Provide the (X, Y) coordinate of the cell's center where the given text is located.  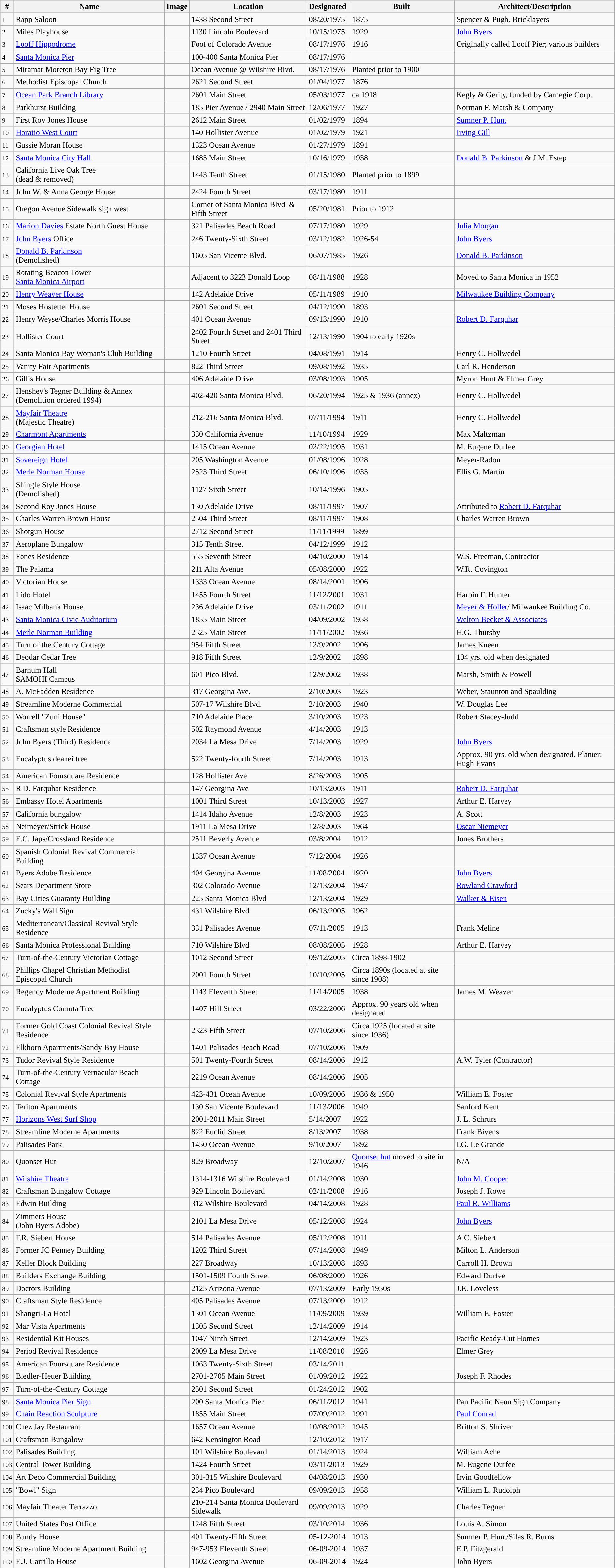
Bay Cities Guaranty Building (89, 898)
401 Ocean Avenue (248, 319)
1605 San Vicente Blvd. (248, 255)
2 (7, 32)
12/10/2007 (329, 1161)
06/07/1985 (329, 255)
11/09/2009 (329, 1313)
01/24/2012 (329, 1389)
Parkhurst Building (89, 107)
Hollister Court (89, 336)
Art Deco Commercial Building (89, 1477)
Louis A. Simon (535, 1524)
1920 (402, 873)
Foot of Colorado Avenue (248, 44)
405 Palisades Avenue (248, 1301)
67 (7, 958)
08/08/2005 (329, 945)
92 (7, 1326)
1909 (402, 1047)
1012 Second Street (248, 958)
94 (7, 1351)
2101 La Mesa Drive (248, 1221)
2511 Beverly Avenue (248, 839)
Aeroplane Bungalow (89, 544)
04/10/2000 (329, 557)
54 (7, 776)
8/26/2003 (329, 776)
03/08/1993 (329, 379)
10/15/1975 (329, 32)
Henry Weaver House (89, 294)
Streamline Moderne Apartments (89, 1132)
06/13/2005 (329, 911)
Welton Becket & Associates (535, 619)
29 (7, 434)
47 (7, 674)
1936 & 1950 (402, 1094)
1501-1509 Fourth Street (248, 1276)
Bundy House (89, 1536)
Colonial Revival Style Apartments (89, 1094)
Charles Tegner (535, 1507)
Carroll H. Brown (535, 1263)
514 Palisades Avenue (248, 1238)
100 (7, 1427)
Mediterranean/Classical Revival Style Residence (89, 928)
48 (7, 692)
70 (7, 1008)
05/03/1977 (329, 95)
Ellis G. Martin (535, 472)
63 (7, 898)
Name (89, 7)
2009 La Mesa Drive (248, 1351)
Irvin Goodfellow (535, 1477)
34 (7, 506)
185 Pier Avenue / 2940 Main Street (248, 107)
Planted prior to 1900 (402, 69)
Vanity Fair Apartments (89, 366)
Zucky's Wall Sign (89, 911)
09/13/1990 (329, 319)
42 (7, 607)
Marsh, Smith & Powell (535, 674)
Britton S. Shriver (535, 1427)
1926-54 (402, 239)
331 Palisades Avenue (248, 928)
Donald B. Parkinson & J.M. Estep (535, 158)
1899 (402, 531)
17 (7, 239)
Approx. 90 yrs. old when designated. Planter: Hugh Evans (535, 759)
Turn-of-the-Century Cottage (89, 1389)
1415 Ocean Avenue (248, 447)
1301 Ocean Avenue (248, 1313)
Sumner P. Hunt (535, 120)
Eucalyptus Cornuta Tree (89, 1008)
07/11/1994 (329, 417)
24 (7, 353)
Pacific Ready-Cut Homes (535, 1339)
32 (7, 472)
A.C. Siebert (535, 1238)
8/13/2007 (329, 1132)
Miramar Moreton Bay Fig Tree (89, 69)
01/15/1980 (329, 175)
1401 Palisades Beach Road (248, 1047)
Oregon Avenue Sidewalk sign west (89, 209)
Teriton Apartments (89, 1107)
Image (177, 7)
Donald B. Parkinson(Demolished) (89, 255)
08/14/2001 (329, 582)
321 Palisades Beach Road (248, 226)
9/10/2007 (329, 1144)
44 (7, 632)
431 Wilshire Blvd (248, 911)
109 (7, 1549)
1875 (402, 19)
929 Lincoln Boulevard (248, 1191)
2701-2705 Main Street (248, 1376)
1898 (402, 657)
04/14/2008 (329, 1204)
51 (7, 729)
2504 Third Street (248, 519)
Pan Pacific Neon Sign Company (535, 1402)
1685 Main Street (248, 158)
Shingle Style House(Demolished) (89, 489)
234 Pico Boulevard (248, 1490)
97 (7, 1389)
Mayfair Theatre(Majestic Theatre) (89, 417)
11/12/2001 (329, 594)
Paul Conrad (535, 1414)
W. Douglas Lee (535, 704)
Shotgun House (89, 531)
76 (7, 1107)
Turn-of-the-Century Victorian Cottage (89, 958)
United States Post Office (89, 1524)
Meyer-Radon (535, 460)
49 (7, 704)
2219 Ocean Avenue (248, 1077)
10/09/2006 (329, 1094)
06/11/2012 (329, 1402)
710 Adelaide Place (248, 717)
104 (7, 1477)
72 (7, 1047)
2621 Second Street (248, 82)
6 (7, 82)
3/10/2003 (329, 717)
1892 (402, 1144)
Designated (329, 7)
87 (7, 1263)
Gussie Moran House (89, 145)
04/12/1999 (329, 544)
07/14/2008 (329, 1250)
66 (7, 945)
Architect/Description (535, 7)
601 Pico Blvd. (248, 674)
1911 La Mesa Drive (248, 826)
E.J. Carrillo House (89, 1562)
John M. Cooper (535, 1179)
Rowland Crawford (535, 886)
07/11/2005 (329, 928)
Sears Department Store (89, 886)
Joseph J. Rowe (535, 1191)
H.G. Thursby (535, 632)
91 (7, 1313)
106 (7, 1507)
Adjacent to 3223 Donald Loop (248, 277)
53 (7, 759)
96 (7, 1376)
1001 Third Street (248, 801)
Santa Monica City Hall (89, 158)
1917 (402, 1439)
65 (7, 928)
Lido Hotel (89, 594)
Former Gold Coast Colonial Revival Style Residence (89, 1030)
A.W. Tyler (Contractor) (535, 1060)
06/10/1996 (329, 472)
1876 (402, 82)
Built (402, 7)
Circa 1898-1902 (402, 958)
1991 (402, 1414)
James M. Weaver (535, 992)
1248 Fifth Street (248, 1524)
1945 (402, 1427)
35 (7, 519)
Santa Monica Pier Sign (89, 1402)
Neimeyer/Strick House (89, 826)
10 (7, 132)
Oscar Niemeyer (535, 826)
142 Adelaide Drive (248, 294)
406 Adelaide Drive (248, 379)
98 (7, 1402)
11/11/2002 (329, 632)
39 (7, 569)
Milwaukee Building Company (535, 294)
11/11/1999 (329, 531)
60 (7, 856)
2125 Arizona Avenue (248, 1288)
317 Georgina Ave. (248, 692)
Mar Vista Apartments (89, 1326)
1424 Fourth Street (248, 1464)
46 (7, 657)
101 (7, 1439)
John Byers (Third) Residence (89, 742)
John W. & Anna George House (89, 192)
10/13/2008 (329, 1263)
4/14/2003 (329, 729)
05/11/1989 (329, 294)
954 Fifth Street (248, 645)
57 (7, 814)
12/13/1990 (329, 336)
9 (7, 120)
140 Hollister Avenue (248, 132)
73 (7, 1060)
Charles Warren Brown (535, 519)
Merle Norman House (89, 472)
01/04/1977 (329, 82)
Charles Warren Brown House (89, 519)
J.E. Loveless (535, 1288)
107 (7, 1524)
N/A (535, 1161)
Fones Residence (89, 557)
Meyer & Holler/ Milwaukee Building Co. (535, 607)
211 Alta Avenue (248, 569)
02/11/2008 (329, 1191)
Spanish Colonial Revival Commercial Building (89, 856)
99 (7, 1414)
Walker & Eisen (535, 898)
03/12/1982 (329, 239)
502 Raymond Avenue (248, 729)
2601 Main Street (248, 95)
11/10/1994 (329, 434)
402-420 Santa Monica Blvd. (248, 396)
200 Santa Monica Pier (248, 1402)
1925 & 1936 (annex) (402, 396)
16 (7, 226)
Ocean Avenue @ Wilshire Blvd. (248, 69)
Robert Stacey-Judd (535, 717)
1904 to early 1920s (402, 336)
Harbin F. Hunter (535, 594)
Myron Hunt & Elmer Grey (535, 379)
William L. Rudolph (535, 1490)
Chain Reaction Sculpture (89, 1414)
18 (7, 255)
11 (7, 145)
Craftsman Bungalow Cottage (89, 1191)
Embassy Hotel Apartments (89, 801)
1947 (402, 886)
Carl R. Henderson (535, 366)
Quonset Hut (89, 1161)
Spencer & Pugh, Bricklayers (535, 19)
01/08/1996 (329, 460)
12/10/2012 (329, 1439)
01/27/1979 (329, 145)
Streamline Moderne Commercial (89, 704)
Circa 1925 (located at site since 1936) (402, 1030)
1438 Second Street (248, 19)
246 Twenty-Sixth Street (248, 239)
07/17/1980 (329, 226)
1063 Twenty-Sixth Street (248, 1364)
90 (7, 1301)
130 Adelaide Drive (248, 506)
25 (7, 366)
Charmont Apartments (89, 434)
E.C. Japs/Crossland Residence (89, 839)
Craftsman Bungalow (89, 1439)
1908 (402, 519)
45 (7, 645)
Marion Davies Estate North Guest House (89, 226)
105 (7, 1490)
2034 La Mesa Drive (248, 742)
11/08/2010 (329, 1351)
205 Washington Avenue (248, 460)
2424 Fourth Street (248, 192)
19 (7, 277)
522 Twenty-fourth Street (248, 759)
404 Georgina Avenue (248, 873)
104 yrs. old when designated (535, 657)
30 (7, 447)
Craftsman style Residence (89, 729)
947-953 Eleventh Street (248, 1549)
1962 (402, 911)
2612 Main Street (248, 120)
Eucalyptus deanei tree (89, 759)
Julia Morgan (535, 226)
Turn-of-the-Century Vernacular Beach Cottage (89, 1077)
Santa Monica Bay Woman's Club Building (89, 353)
1657 Ocean Avenue (248, 1427)
Sumner P. Hunt/Silas R. Burns (535, 1536)
Irving Gill (535, 132)
Sanford Kent (535, 1107)
78 (7, 1132)
12/06/1977 (329, 107)
Santa Monica Professional Building (89, 945)
03/11/2002 (329, 607)
Gillis House (89, 379)
Wilshire Theatre (89, 1179)
Residential Kit Houses (89, 1339)
13 (7, 175)
236 Adelaide Drive (248, 607)
37 (7, 544)
Norman F. Marsh & Company (535, 107)
Turn of the Century Cottage (89, 645)
108 (7, 1536)
Edward Durfee (535, 1276)
Streamline Moderne Apartment Building (89, 1549)
330 California Avenue (248, 434)
Approx. 90 years old when designated (402, 1008)
Planted prior to 1899 (402, 175)
Henry Weyse/Charles Morris House (89, 319)
California Live Oak Tree(dead & removed) (89, 175)
7/12/2004 (329, 856)
1940 (402, 704)
21 (7, 307)
2001-2011 Main Street (248, 1119)
The Palama (89, 569)
Merle Norman Building (89, 632)
Santa Monica Pier (89, 57)
01/14/2008 (329, 1179)
7 (7, 95)
1902 (402, 1389)
03/22/2006 (329, 1008)
22 (7, 319)
Looff Hippodrome (89, 44)
61 (7, 873)
Frank Bivens (535, 1132)
Second Roy Jones House (89, 506)
555 Seventh Street (248, 557)
2525 Main Street (248, 632)
81 (7, 1179)
41 (7, 594)
85 (7, 1238)
03/10/2014 (329, 1524)
I.G. Le Grande (535, 1144)
1047 Ninth Street (248, 1339)
Sovereign Hotel (89, 460)
06/20/1994 (329, 396)
09/12/2005 (329, 958)
First Roy Jones House (89, 120)
31 (7, 460)
05-12-2014 (329, 1536)
83 (7, 1204)
56 (7, 801)
Zimmers House (John Byers Adobe) (89, 1221)
Max Maltzman (535, 434)
Miles Playhouse (89, 32)
Byers Adobe Residence (89, 873)
1414 Idaho Avenue (248, 814)
Weber, Staunton and Spaulding (535, 692)
829 Broadway (248, 1161)
Henshey's Tegner Building & Annex(Demolition ordered 1994) (89, 396)
710 Wilshire Blvd (248, 945)
50 (7, 717)
100-400 Santa Monica Pier (248, 57)
Corner of Santa Monica Blvd. & Fifth Street (248, 209)
04/09/2002 (329, 619)
Moses Hostetter House (89, 307)
E.P. Fitzgerald (535, 1549)
77 (7, 1119)
110 (7, 1562)
86 (7, 1250)
89 (7, 1288)
Horatio West Court (89, 132)
302 Colorado Avenue (248, 886)
4 (7, 57)
Methodist Episcopal Church (89, 82)
2501 Second Street (248, 1389)
69 (7, 992)
40 (7, 582)
09/08/1992 (329, 366)
W.R. Covington (535, 569)
1333 Ocean Avenue (248, 582)
Palisades Park (89, 1144)
Palisades Building (89, 1452)
147 Georgina Ave (248, 788)
Mayfair Theater Terrazzo (89, 1507)
Ocean Park Branch Library (89, 95)
R.D. Farquhar Residence (89, 788)
04/08/1991 (329, 353)
80 (7, 1161)
03/8/2004 (329, 839)
301-315 Wilshire Boulevard (248, 1477)
Elmer Grey (535, 1351)
8 (7, 107)
California bungalow (89, 814)
Milton L. Anderson (535, 1250)
1407 Hill Street (248, 1008)
Biedler-Heuer Building (89, 1376)
10/10/2005 (329, 975)
3 (7, 44)
82 (7, 1191)
Isaac Milbank House (89, 607)
822 Euclid Street (248, 1132)
Georgian Hotel (89, 447)
1921 (402, 132)
Former JC Penney Building (89, 1250)
312 Wilshire Boulevard (248, 1204)
38 (7, 557)
822 Third Street (248, 366)
62 (7, 886)
1210 Fourth Street (248, 353)
01/14/2013 (329, 1452)
84 (7, 1221)
423-431 Ocean Avenue (248, 1094)
Kegly & Gerity, funded by Carnegie Corp. (535, 95)
Attributed to Robert D. Farquhar (535, 506)
74 (7, 1077)
Elkhorn Apartments/Sandy Bay House (89, 1047)
Frank Meline (535, 928)
2712 Second Street (248, 531)
A. McFadden Residence (89, 692)
36 (7, 531)
Chez Jay Restaurant (89, 1427)
Quonset hut moved to site in 1946 (402, 1161)
1443 Tenth Street (248, 175)
33 (7, 489)
43 (7, 619)
03/14/2011 (329, 1364)
1 (7, 19)
2402 Fourth Street and 2401 Third Street (248, 336)
1323 Ocean Avenue (248, 145)
52 (7, 742)
11/08/2004 (329, 873)
Originally called Looff Pier; various builders (535, 44)
Joseph F. Rhodes (535, 1376)
918 Fifth Street (248, 657)
28 (7, 417)
08/20/1975 (329, 19)
27 (7, 396)
212-216 Santa Monica Blvd. (248, 417)
642 Kensington Road (248, 1439)
1894 (402, 120)
103 (7, 1464)
210-214 Santa Monica Boulevard Sidewalk (248, 1507)
14 (7, 192)
1314-1316 Wilshire Boulevard (248, 1179)
55 (7, 788)
1337 Ocean Avenue (248, 856)
Rapp Saloon (89, 19)
William Ache (535, 1452)
15 (7, 209)
Worrell "Zuni House" (89, 717)
1891 (402, 145)
64 (7, 911)
02/22/1995 (329, 447)
5/14/2007 (329, 1119)
Regency Moderne Apartment Building (89, 992)
11/14/2005 (329, 992)
11/13/2006 (329, 1107)
1602 Georgina Avenue (248, 1562)
Circa 1890s (located at site since 1908) (402, 975)
Horizons West Surf Shop (89, 1119)
2323 Fifth Street (248, 1030)
04/08/2013 (329, 1477)
2523 Third Street (248, 472)
Keller Block Building (89, 1263)
03/17/1980 (329, 192)
05/08/2000 (329, 569)
Prior to 1912 (402, 209)
Paul R. Williams (535, 1204)
1455 Fourth Street (248, 594)
Central Tower Building (89, 1464)
23 (7, 336)
Craftsman Style Residence (89, 1301)
68 (7, 975)
Barnum HallSAMOHI Campus (89, 674)
# (7, 7)
08/11/1988 (329, 277)
71 (7, 1030)
26 (7, 379)
Donald B. Parkinson (535, 255)
Rotating Beacon TowerSanta Monica Airport (89, 277)
01/09/2012 (329, 1376)
1964 (402, 826)
2001 Fourth Street (248, 975)
Shangri-La Hotel (89, 1313)
Doctors Building (89, 1288)
Victorian House (89, 582)
102 (7, 1452)
05/20/1981 (329, 209)
J. L. Schrurs (535, 1119)
06/08/2009 (329, 1276)
Deodar Cedar Tree (89, 657)
Moved to Santa Monica in 1952 (535, 277)
2601 Second Street (248, 307)
Santa Monica Civic Auditorium (89, 619)
Jones Brothers (535, 839)
75 (7, 1094)
315 Tenth Street (248, 544)
79 (7, 1144)
Phillips Chapel Christian Methodist Episcopal Church (89, 975)
95 (7, 1364)
1305 Second Street (248, 1326)
1907 (402, 506)
Early 1950s (402, 1288)
03/11/2013 (329, 1464)
225 Santa Monica Blvd (248, 898)
1939 (402, 1313)
507-17 Wilshire Blvd. (248, 704)
59 (7, 839)
58 (7, 826)
04/12/1990 (329, 307)
Location (248, 7)
12 (7, 158)
Tudor Revival Style Residence (89, 1060)
1202 Third Street (248, 1250)
1941 (402, 1402)
Edwin Building (89, 1204)
20 (7, 294)
"Bowl" Sign (89, 1490)
07/09/2012 (329, 1414)
James Kneen (535, 645)
Period Revival Residence (89, 1351)
101 Wilshire Boulevard (248, 1452)
1143 Eleventh Street (248, 992)
1130 Lincoln Boulevard (248, 32)
130 San Vicente Boulevard (248, 1107)
10/08/2012 (329, 1427)
401 Twenty-Fifth Street (248, 1536)
ca 1918 (402, 95)
1127 Sixth Street (248, 489)
128 Hollister Ave (248, 776)
1450 Ocean Avenue (248, 1144)
501 Twenty-Fourth Street (248, 1060)
10/14/1996 (329, 489)
F.R. Siebert House (89, 1238)
1937 (402, 1549)
10/16/1979 (329, 158)
John Byers Office (89, 239)
A. Scott (535, 814)
W.S. Freeman, Contractor (535, 557)
227 Broadway (248, 1263)
5 (7, 69)
93 (7, 1339)
Builders Exchange Building (89, 1276)
88 (7, 1276)
